For the text-containing cell, return its midpoint in (x, y) coordinate format. 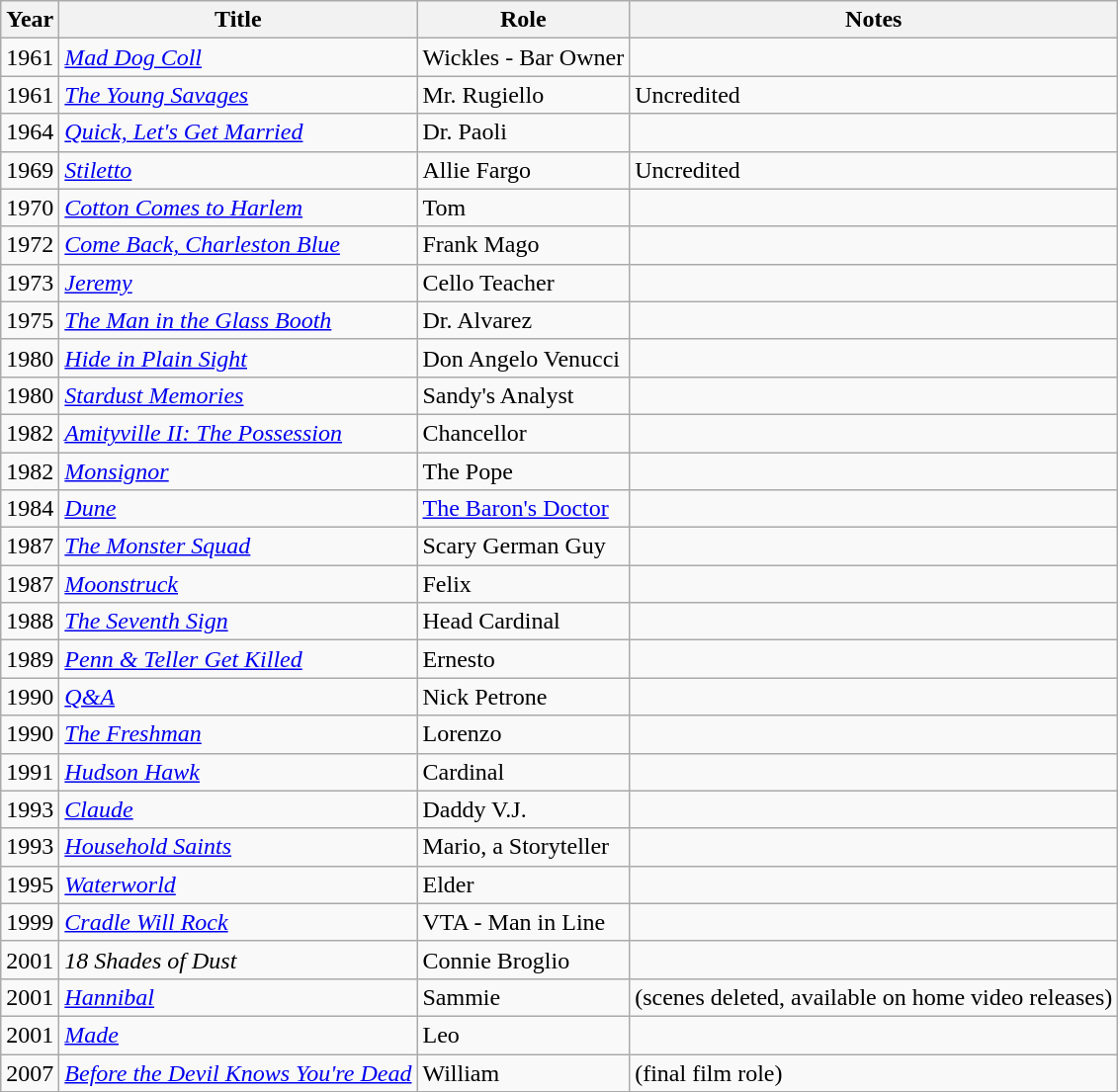
Hannibal (238, 997)
The Freshman (238, 734)
Nick Petrone (524, 697)
Title (238, 20)
Allie Fargo (524, 170)
Dr. Alvarez (524, 320)
Moonstruck (238, 584)
18 Shades of Dust (238, 960)
Mad Dog Coll (238, 57)
Monsignor (238, 471)
Dune (238, 509)
Quick, Let's Get Married (238, 132)
Penn & Teller Get Killed (238, 659)
Head Cardinal (524, 622)
Before the Devil Knows You're Dead (238, 1072)
Lorenzo (524, 734)
William (524, 1072)
Felix (524, 584)
Leo (524, 1035)
Sandy's Analyst (524, 395)
Cradle Will Rock (238, 922)
Sammie (524, 997)
1995 (30, 884)
(final film role) (874, 1072)
Stardust Memories (238, 395)
The Man in the Glass Booth (238, 320)
Mr. Rugiello (524, 95)
1975 (30, 320)
Hudson Hawk (238, 772)
Cello Teacher (524, 283)
1991 (30, 772)
Elder (524, 884)
Don Angelo Venucci (524, 358)
Connie Broglio (524, 960)
1964 (30, 132)
The Young Savages (238, 95)
Household Saints (238, 847)
Year (30, 20)
1984 (30, 509)
Daddy V.J. (524, 809)
1972 (30, 245)
Stiletto (238, 170)
Dr. Paoli (524, 132)
The Monster Squad (238, 546)
Waterworld (238, 884)
Ernesto (524, 659)
Claude (238, 809)
1973 (30, 283)
Cardinal (524, 772)
Jeremy (238, 283)
2007 (30, 1072)
The Seventh Sign (238, 622)
Scary German Guy (524, 546)
The Pope (524, 471)
Mario, a Storyteller (524, 847)
Made (238, 1035)
Come Back, Charleston Blue (238, 245)
(scenes deleted, available on home video releases) (874, 997)
Frank Mago (524, 245)
1999 (30, 922)
Tom (524, 208)
1988 (30, 622)
Chancellor (524, 433)
Role (524, 20)
Amityville II: The Possession (238, 433)
Wickles - Bar Owner (524, 57)
Notes (874, 20)
1970 (30, 208)
1969 (30, 170)
1989 (30, 659)
Hide in Plain Sight (238, 358)
Cotton Comes to Harlem (238, 208)
Q&A (238, 697)
The Baron's Doctor (524, 509)
VTA - Man in Line (524, 922)
